Output the (X, Y) coordinate of the center of the cell containing the given text.  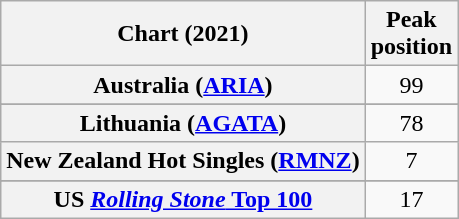
Chart (2021) (183, 34)
7 (411, 161)
Peakposition (411, 34)
Australia (ARIA) (183, 85)
New Zealand Hot Singles (RMNZ) (183, 161)
Lithuania (AGATA) (183, 123)
99 (411, 85)
78 (411, 123)
US Rolling Stone Top 100 (183, 199)
17 (411, 199)
